Pinpoint the cell where the given text exists, returning its [x, y] midpoint coordinate. 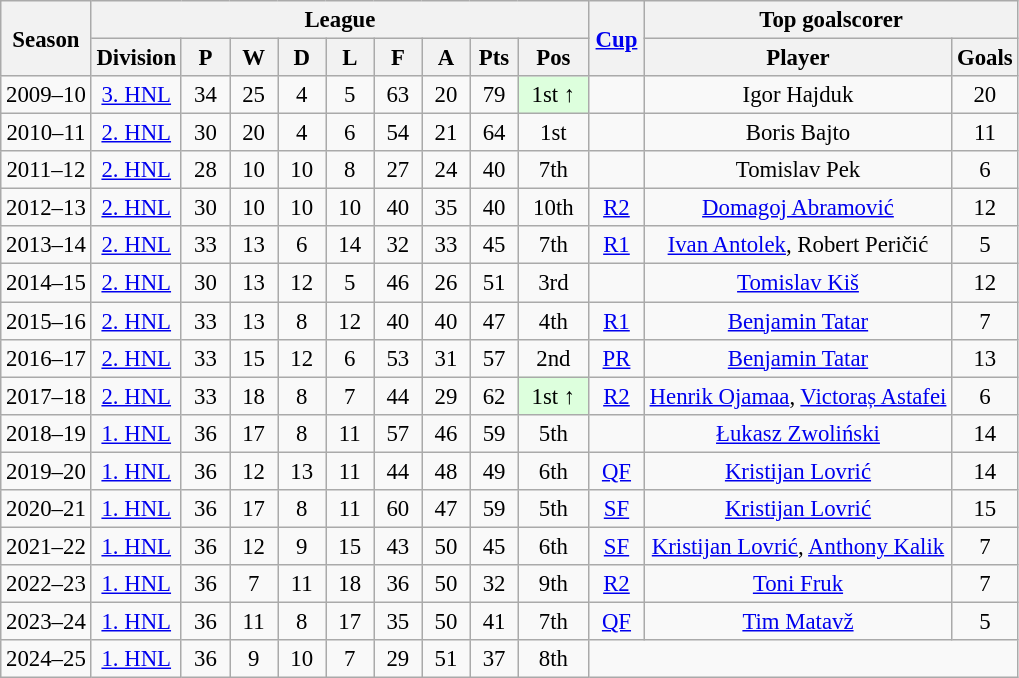
A [446, 58]
2014–15 [46, 283]
64 [494, 133]
43 [398, 546]
2021–22 [46, 546]
26 [446, 283]
Kristijan Lovrić, Anthony Kalik [798, 546]
24 [446, 170]
P [205, 58]
2018–19 [46, 433]
2015–16 [46, 321]
Pos [554, 58]
D [302, 58]
31 [446, 358]
Ivan Antolek, Robert Peričić [798, 245]
Division [136, 58]
25 [254, 95]
Cup [617, 38]
2019–20 [46, 471]
54 [398, 133]
37 [494, 659]
Tim Matavž [798, 621]
28 [205, 170]
League [340, 20]
Top goalscorer [831, 20]
3rd [554, 283]
41 [494, 621]
Season [46, 38]
2016–17 [46, 358]
Tomislav Pek [798, 170]
48 [446, 471]
L [350, 58]
2022–23 [46, 584]
2010–11 [46, 133]
Łukasz Zwoliński [798, 433]
8th [554, 659]
2023–24 [46, 621]
2011–12 [46, 170]
60 [398, 509]
W [254, 58]
79 [494, 95]
9th [554, 584]
2024–25 [46, 659]
2013–14 [46, 245]
Toni Fruk [798, 584]
2nd [554, 358]
10th [554, 208]
62 [494, 396]
53 [398, 358]
Tomislav Kiš [798, 283]
27 [398, 170]
63 [398, 95]
3. HNL [136, 95]
Pts [494, 58]
49 [494, 471]
Igor Hajduk [798, 95]
Henrik Ojamaa, Victoraș Astafei [798, 396]
Goals [985, 58]
2020–21 [46, 509]
2009–10 [46, 95]
1st [554, 133]
F [398, 58]
21 [446, 133]
34 [205, 95]
2017–18 [46, 396]
Player [798, 58]
PR [617, 358]
2012–13 [46, 208]
Boris Bajto [798, 133]
4th [554, 321]
Domagoj Abramović [798, 208]
